Search for the cell housing the specified text and yield its [X, Y] center coordinate. 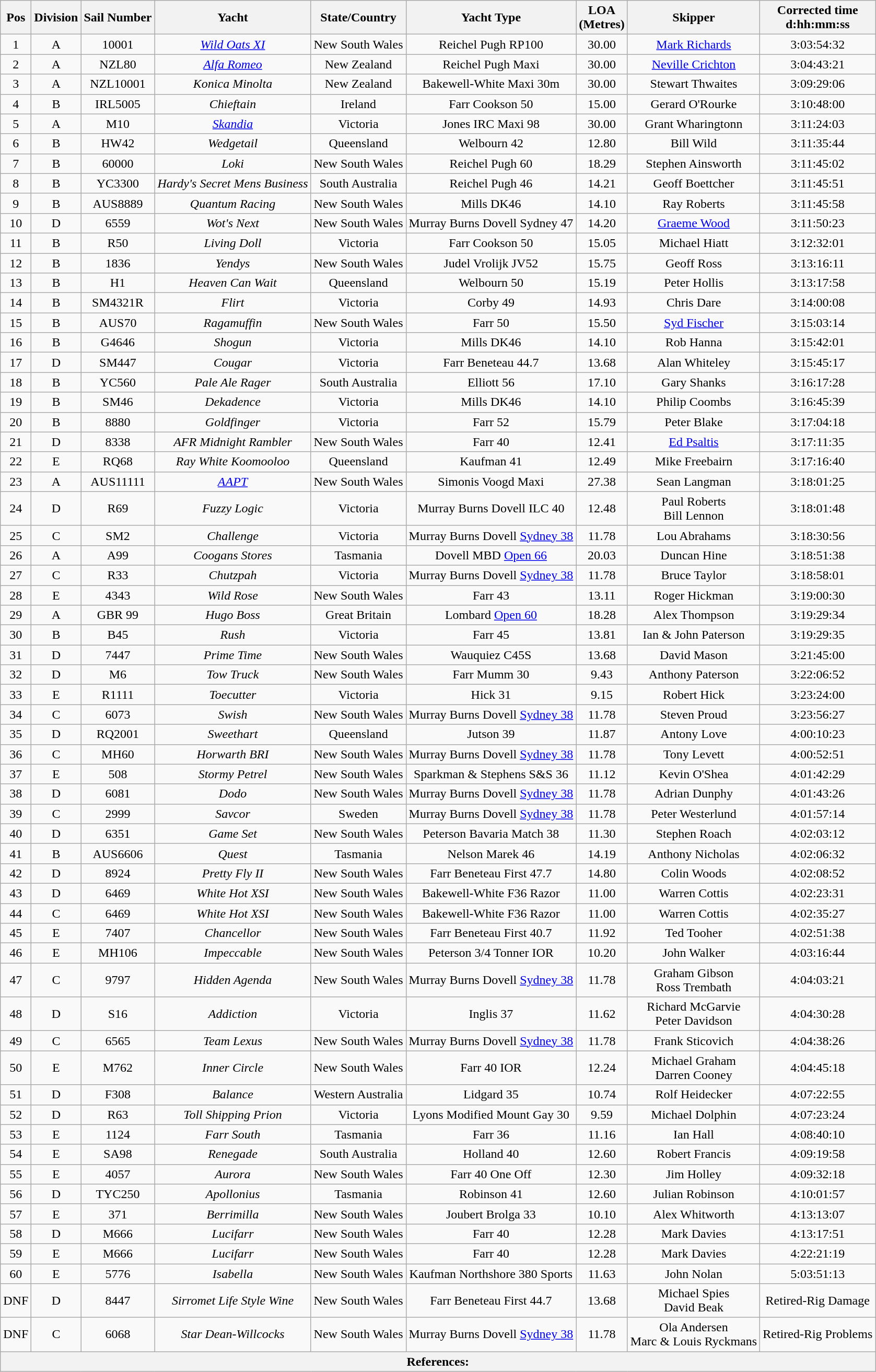
5 [16, 124]
11 [16, 243]
14.93 [602, 303]
Heaven Can Wait [233, 283]
NZL10001 [118, 84]
Aurora [233, 1174]
3:18:51:38 [818, 555]
9 [16, 203]
36 [16, 754]
7 [16, 163]
4:02:08:52 [818, 873]
10.74 [602, 1095]
60 [16, 1274]
Lou Abrahams [694, 535]
Coogans Stores [233, 555]
10 [16, 223]
Farr Beneteau First 44.7 [491, 1300]
R1111 [118, 695]
8338 [118, 442]
33 [16, 695]
Western Australia [358, 1095]
41 [16, 853]
John Walker [694, 953]
Welbourn 42 [491, 144]
Michael Dolphin [694, 1115]
Lombard Open 60 [491, 615]
Peter Blake [694, 422]
4:02:06:32 [818, 853]
39 [16, 814]
3 [16, 84]
48 [16, 1014]
Quest [233, 853]
45 [16, 933]
8447 [118, 1300]
Toecutter [233, 695]
TYC250 [118, 1194]
Welbourn 50 [491, 283]
12.49 [602, 462]
15.50 [602, 323]
12.80 [602, 144]
YC3300 [118, 183]
Berrimilla [233, 1214]
References: [438, 1362]
Team Lexus [233, 1041]
18.29 [602, 163]
Michael Spies David Beak [694, 1300]
Antony Love [694, 734]
Great Britain [358, 615]
3:11:45:58 [818, 203]
Graham Gibson Ross Trembath [694, 980]
9.59 [602, 1115]
15.05 [602, 243]
52 [16, 1115]
7447 [118, 655]
Farr 40 IOR [491, 1068]
Peterson Bavaria Match 38 [491, 834]
Michael Graham Darren Cooney [694, 1068]
GBR 99 [118, 615]
4057 [118, 1174]
5:03:51:13 [818, 1274]
Michael Hiatt [694, 243]
Hugo Boss [233, 615]
Tow Truck [233, 675]
Jutson 39 [491, 734]
Skipper [694, 18]
Julian Robinson [694, 1194]
AAPT [233, 482]
12.48 [602, 509]
Stormy Petrel [233, 774]
6 [16, 144]
R33 [118, 575]
Farr 45 [491, 635]
15 [16, 323]
17 [16, 362]
3:11:45:02 [818, 163]
15.00 [602, 104]
11.12 [602, 774]
SM2 [118, 535]
Skandia [233, 124]
3:23:56:27 [818, 714]
26 [16, 555]
B45 [118, 635]
3:04:43:21 [818, 64]
Chutzpah [233, 575]
Farr 52 [491, 422]
4:01:57:14 [818, 814]
3:17:11:35 [818, 442]
21 [16, 442]
18.28 [602, 615]
Ray Roberts [694, 203]
Sirromet Life Style Wine [233, 1300]
43 [16, 893]
Hardy's Secret Mens Business [233, 183]
6073 [118, 714]
Corrected time d:hh:mm:ss [818, 18]
4:00:52:51 [818, 754]
Stephen Ainsworth [694, 163]
HW42 [118, 144]
Grant Wharingtonn [694, 124]
Paul Roberts Bill Lennon [694, 509]
R63 [118, 1115]
3:23:24:00 [818, 695]
Judel Vrolijk JV52 [491, 263]
Farr Beneteau First 40.7 [491, 933]
Ed Psaltis [694, 442]
Quantum Racing [233, 203]
Richard McGarvie Peter Davidson [694, 1014]
4:09:19:58 [818, 1154]
Anthony Nicholas [694, 853]
3:18:30:56 [818, 535]
4:02:35:27 [818, 913]
AUS11111 [118, 482]
7407 [118, 933]
Pretty Fly II [233, 873]
4:13:17:51 [818, 1234]
Sparkman & Stephens S&S 36 [491, 774]
Farr Mumm 30 [491, 675]
AFR Midnight Rambler [233, 442]
Fuzzy Logic [233, 509]
14 [16, 303]
14.21 [602, 183]
Anthony Paterson [694, 675]
Lyons Modified Mount Gay 30 [491, 1115]
32 [16, 675]
50 [16, 1068]
Farr 36 [491, 1134]
Chancellor [233, 933]
Cougar [233, 362]
Corby 49 [491, 303]
Wauquiez C45S [491, 655]
55 [16, 1174]
Retired-Rig Problems [818, 1335]
Farr 43 [491, 595]
4343 [118, 595]
Game Set [233, 834]
27.38 [602, 482]
4:01:43:26 [818, 794]
Reichel Pugh 46 [491, 183]
Farr 50 [491, 323]
A99 [118, 555]
14.19 [602, 853]
11.92 [602, 933]
Sweethart [233, 734]
Living Doll [233, 243]
Wedgetail [233, 144]
12.24 [602, 1068]
LOA (Metres) [602, 18]
Peter Westerlund [694, 814]
4:07:22:55 [818, 1095]
3:18:01:25 [818, 482]
Murray Burns Dovell Sydney 47 [491, 223]
12.41 [602, 442]
34 [16, 714]
3:13:17:58 [818, 283]
29 [16, 615]
Ian & John Paterson [694, 635]
4:02:03:12 [818, 834]
Pale Ale Rager [233, 382]
37 [16, 774]
Gerard O'Rourke [694, 104]
Robert Hick [694, 695]
Tony Levett [694, 754]
4:01:42:29 [818, 774]
SM4321R [118, 303]
AUS8889 [118, 203]
4:04:45:18 [818, 1068]
11.87 [602, 734]
S16 [118, 1014]
51 [16, 1095]
6351 [118, 834]
56 [16, 1194]
Mark Richards [694, 44]
Farr South [233, 1134]
Goldfinger [233, 422]
4:00:10:23 [818, 734]
Swish [233, 714]
11.30 [602, 834]
Ray White Koomooloo [233, 462]
Yendys [233, 263]
Steven Proud [694, 714]
4:02:23:31 [818, 893]
NZL80 [118, 64]
Rolf Heidecker [694, 1095]
6068 [118, 1335]
27 [16, 575]
57 [16, 1214]
Ted Tooher [694, 933]
Horwarth BRI [233, 754]
YC560 [118, 382]
10001 [118, 44]
David Mason [694, 655]
Duncan Hine [694, 555]
4:04:03:21 [818, 980]
Challenge [233, 535]
SM46 [118, 402]
Murray Burns Dovell ILC 40 [491, 509]
Renegade [233, 1154]
4:04:30:28 [818, 1014]
Rush [233, 635]
3:17:16:40 [818, 462]
Wild Rose [233, 595]
G4646 [118, 343]
M6 [118, 675]
8 [16, 183]
4:10:01:57 [818, 1194]
IRL5005 [118, 104]
Alex Thompson [694, 615]
9.43 [602, 675]
15.79 [602, 422]
Gary Shanks [694, 382]
Prime Time [233, 655]
3:13:16:11 [818, 263]
Chieftain [233, 104]
44 [16, 913]
3:12:32:01 [818, 243]
3:16:45:39 [818, 402]
Apollonius [233, 1194]
3:22:06:52 [818, 675]
Alex Whitworth [694, 1214]
35 [16, 734]
Adrian Dunphy [694, 794]
20.03 [602, 555]
Jim Holley [694, 1174]
Lidgard 35 [491, 1095]
4:02:51:38 [818, 933]
Sean Langman [694, 482]
54 [16, 1154]
Colin Woods [694, 873]
3:10:48:00 [818, 104]
59 [16, 1253]
State/Country [358, 18]
12 [16, 263]
Division [56, 18]
Toll Shipping Prion [233, 1115]
Farr Beneteau 44.7 [491, 362]
60000 [118, 163]
53 [16, 1134]
MH60 [118, 754]
Frank Sticovich [694, 1041]
3:14:00:08 [818, 303]
8924 [118, 873]
4:04:38:26 [818, 1041]
Pos [16, 18]
15.75 [602, 263]
3:18:01:48 [818, 509]
3:19:29:34 [818, 615]
Nelson Marek 46 [491, 853]
4:13:13:07 [818, 1214]
8880 [118, 422]
4:22:21:19 [818, 1253]
Hick 31 [491, 695]
AUS70 [118, 323]
John Nolan [694, 1274]
SM447 [118, 362]
Inner Circle [233, 1068]
Impeccable [233, 953]
Kaufman 41 [491, 462]
14.20 [602, 223]
RQ68 [118, 462]
15.19 [602, 283]
3:11:24:03 [818, 124]
3:03:54:32 [818, 44]
3:19:29:35 [818, 635]
12.30 [602, 1174]
Roger Hickman [694, 595]
40 [16, 834]
AUS6606 [118, 853]
371 [118, 1214]
Syd Fischer [694, 323]
Bakewell-White Maxi 30m [491, 84]
Savcor [233, 814]
Dovell MBD Open 66 [491, 555]
Bruce Taylor [694, 575]
Sweden [358, 814]
2 [16, 64]
Simonis Voogd Maxi [491, 482]
3:09:29:06 [818, 84]
22 [16, 462]
3:19:00:30 [818, 595]
30 [16, 635]
3:15:45:17 [818, 362]
Yacht [233, 18]
Ragamuffin [233, 323]
Elliott 56 [491, 382]
Rob Hanna [694, 343]
3:18:58:01 [818, 575]
Peter Hollis [694, 283]
Addiction [233, 1014]
Reichel Pugh 60 [491, 163]
3:17:04:18 [818, 422]
Bill Wild [694, 144]
6565 [118, 1041]
4:07:23:24 [818, 1115]
13 [16, 283]
Chris Dare [694, 303]
Reichel Pugh RP100 [491, 44]
46 [16, 953]
6081 [118, 794]
23 [16, 482]
Stephen Roach [694, 834]
9.15 [602, 695]
Dodo [233, 794]
Graeme Wood [694, 223]
Kaufman Northshore 380 Sports [491, 1274]
11.16 [602, 1134]
4:09:32:18 [818, 1174]
Philip Coombs [694, 402]
11.63 [602, 1274]
9797 [118, 980]
4 [16, 104]
3:16:17:28 [818, 382]
Geoff Ross [694, 263]
Dekadence [233, 402]
10.10 [602, 1214]
Isabella [233, 1274]
3:15:03:14 [818, 323]
Mike Freebairn [694, 462]
Robert Francis [694, 1154]
Geoff Boettcher [694, 183]
18 [16, 382]
Stewart Thwaites [694, 84]
3:11:45:51 [818, 183]
10.20 [602, 953]
Reichel Pugh Maxi [491, 64]
25 [16, 535]
13.11 [602, 595]
28 [16, 595]
19 [16, 402]
R50 [118, 243]
M10 [118, 124]
508 [118, 774]
2999 [118, 814]
Ola Andersen Marc & Louis Ryckmans [694, 1335]
1836 [118, 263]
RQ2001 [118, 734]
3:15:42:01 [818, 343]
Retired-Rig Damage [818, 1300]
Sail Number [118, 18]
17.10 [602, 382]
3:21:45:00 [818, 655]
Ireland [358, 104]
Kevin O'Shea [694, 774]
Neville Crichton [694, 64]
Konica Minolta [233, 84]
H1 [118, 283]
Peterson 3/4 Tonner IOR [491, 953]
3:11:35:44 [818, 144]
Jones IRC Maxi 98 [491, 124]
Joubert Brolga 33 [491, 1214]
Holland 40 [491, 1154]
M762 [118, 1068]
4:08:40:10 [818, 1134]
49 [16, 1041]
Wot's Next [233, 223]
F308 [118, 1095]
Shogun [233, 343]
6559 [118, 223]
SA98 [118, 1154]
47 [16, 980]
20 [16, 422]
Ian Hall [694, 1134]
Inglis 37 [491, 1014]
42 [16, 873]
Robinson 41 [491, 1194]
16 [16, 343]
3:11:50:23 [818, 223]
Alan Whiteley [694, 362]
Farr Beneteau First 47.7 [491, 873]
5776 [118, 1274]
4:03:16:44 [818, 953]
Alfa Romeo [233, 64]
R69 [118, 509]
13.81 [602, 635]
24 [16, 509]
1 [16, 44]
38 [16, 794]
Yacht Type [491, 18]
MH106 [118, 953]
Wild Oats XI [233, 44]
14.80 [602, 873]
Farr 40 One Off [491, 1174]
58 [16, 1234]
Star Dean-Willcocks [233, 1335]
Loki [233, 163]
1124 [118, 1134]
31 [16, 655]
Flirt [233, 303]
11.62 [602, 1014]
Hidden Agenda [233, 980]
Balance [233, 1095]
